Output the [X, Y] coordinate of the center of the cell containing the given text.  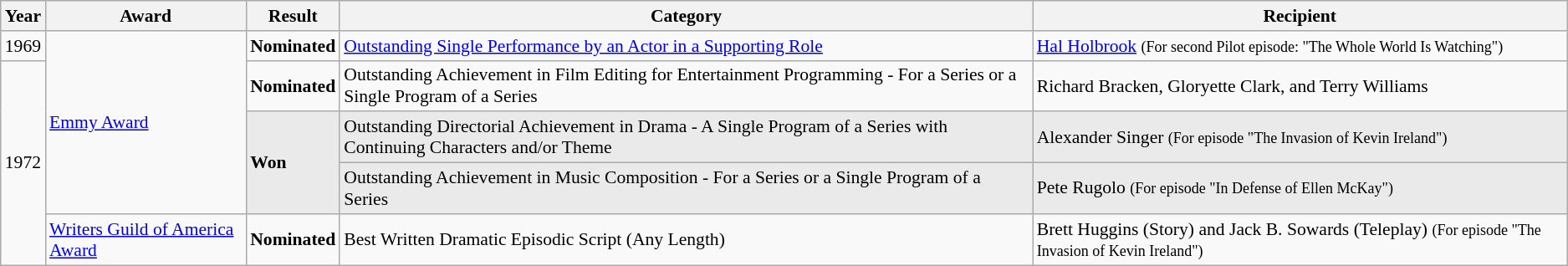
Outstanding Directorial Achievement in Drama - A Single Program of a Series with Continuing Characters and/or Theme [686, 137]
Pete Rugolo (For episode "In Defense of Ellen McKay") [1300, 189]
Best Written Dramatic Episodic Script (Any Length) [686, 239]
Richard Bracken, Gloryette Clark, and Terry Williams [1300, 85]
Hal Holbrook (For second Pilot episode: "The Whole World Is Watching") [1300, 46]
Writers Guild of America Award [146, 239]
Award [146, 16]
Year [23, 16]
Outstanding Single Performance by an Actor in a Supporting Role [686, 46]
Recipient [1300, 16]
1969 [23, 46]
Won [293, 163]
Result [293, 16]
Category [686, 16]
Emmy Award [146, 122]
1972 [23, 162]
Outstanding Achievement in Music Composition - For a Series or a Single Program of a Series [686, 189]
Alexander Singer (For episode "The Invasion of Kevin Ireland") [1300, 137]
Outstanding Achievement in Film Editing for Entertainment Programming - For a Series or a Single Program of a Series [686, 85]
Brett Huggins (Story) and Jack B. Sowards (Teleplay) (For episode "The Invasion of Kevin Ireland") [1300, 239]
